Find where the given text appears and provide that cell's center as [x, y] coordinate. 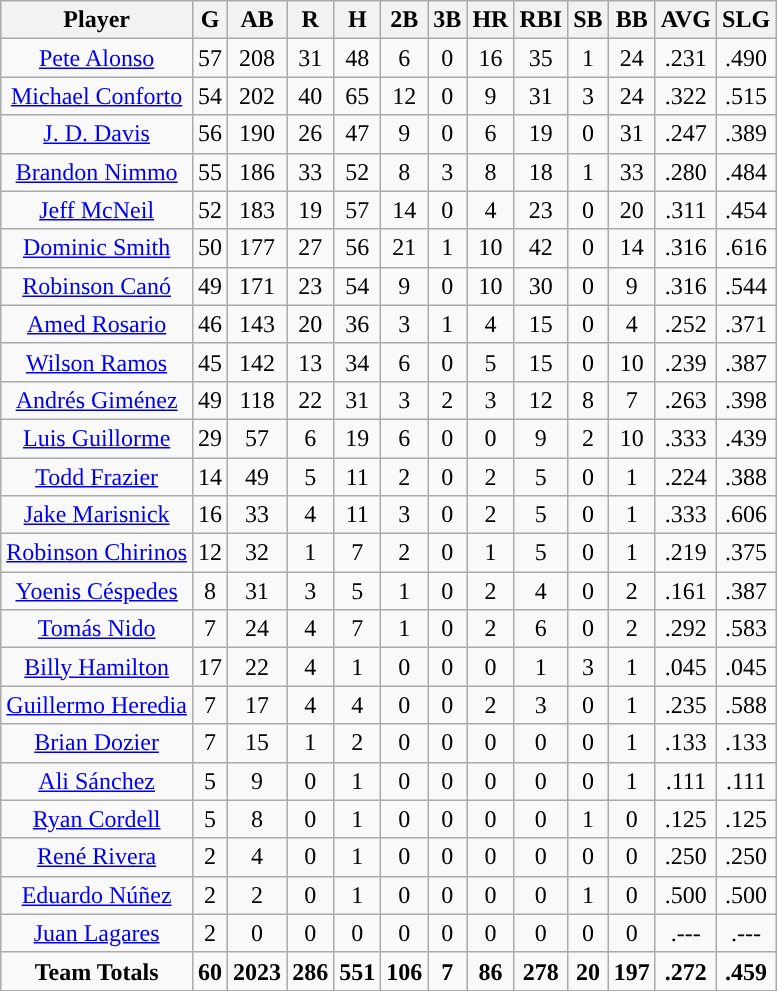
Tomás Nido [97, 629]
Todd Frazier [97, 477]
HR [490, 20]
AB [258, 20]
45 [210, 362]
.311 [686, 210]
.459 [746, 971]
202 [258, 96]
.398 [746, 400]
36 [358, 324]
551 [358, 971]
118 [258, 400]
Robinson Chirinos [97, 553]
RBI [541, 20]
Guillermo Heredia [97, 705]
46 [210, 324]
29 [210, 438]
.280 [686, 172]
Ali Sánchez [97, 781]
Amed Rosario [97, 324]
2B [404, 20]
26 [310, 134]
H [358, 20]
.292 [686, 629]
.606 [746, 515]
J. D. Davis [97, 134]
47 [358, 134]
René Rivera [97, 857]
278 [541, 971]
.484 [746, 172]
48 [358, 58]
3B [448, 20]
142 [258, 362]
.515 [746, 96]
.272 [686, 971]
.231 [686, 58]
Brian Dozier [97, 743]
Andrés Giménez [97, 400]
.490 [746, 58]
.322 [686, 96]
R [310, 20]
G [210, 20]
86 [490, 971]
2023 [258, 971]
34 [358, 362]
27 [310, 248]
SLG [746, 20]
13 [310, 362]
.616 [746, 248]
.544 [746, 286]
.388 [746, 477]
286 [310, 971]
197 [632, 971]
42 [541, 248]
Billy Hamilton [97, 667]
.224 [686, 477]
.161 [686, 591]
AVG [686, 20]
.375 [746, 553]
Juan Lagares [97, 933]
Jeff McNeil [97, 210]
171 [258, 286]
50 [210, 248]
.588 [746, 705]
.263 [686, 400]
.583 [746, 629]
Player [97, 20]
.439 [746, 438]
18 [541, 172]
186 [258, 172]
60 [210, 971]
Luis Guillorme [97, 438]
40 [310, 96]
35 [541, 58]
SB [588, 20]
.252 [686, 324]
106 [404, 971]
Yoenis Céspedes [97, 591]
143 [258, 324]
.371 [746, 324]
Jake Marisnick [97, 515]
177 [258, 248]
190 [258, 134]
Michael Conforto [97, 96]
30 [541, 286]
BB [632, 20]
.247 [686, 134]
.454 [746, 210]
Pete Alonso [97, 58]
65 [358, 96]
183 [258, 210]
32 [258, 553]
.235 [686, 705]
208 [258, 58]
.389 [746, 134]
.219 [686, 553]
21 [404, 248]
Brandon Nimmo [97, 172]
Robinson Canó [97, 286]
Eduardo Núñez [97, 895]
Wilson Ramos [97, 362]
55 [210, 172]
Dominic Smith [97, 248]
Team Totals [97, 971]
.239 [686, 362]
Ryan Cordell [97, 819]
